Return (X, Y) of the center of cell containing provided text 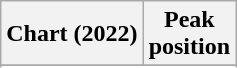
Chart (2022) (72, 34)
Peakposition (189, 34)
